Search for the cell housing the specified text and yield its [X, Y] center coordinate. 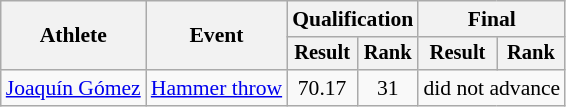
Joaquín Gómez [74, 88]
Final [492, 19]
did not advance [492, 88]
Hammer throw [216, 88]
31 [388, 88]
70.17 [322, 88]
Event [216, 36]
Athlete [74, 36]
Qualification [352, 19]
